Scan for the cell matching the given text and deliver its (X, Y) coordinate at center. 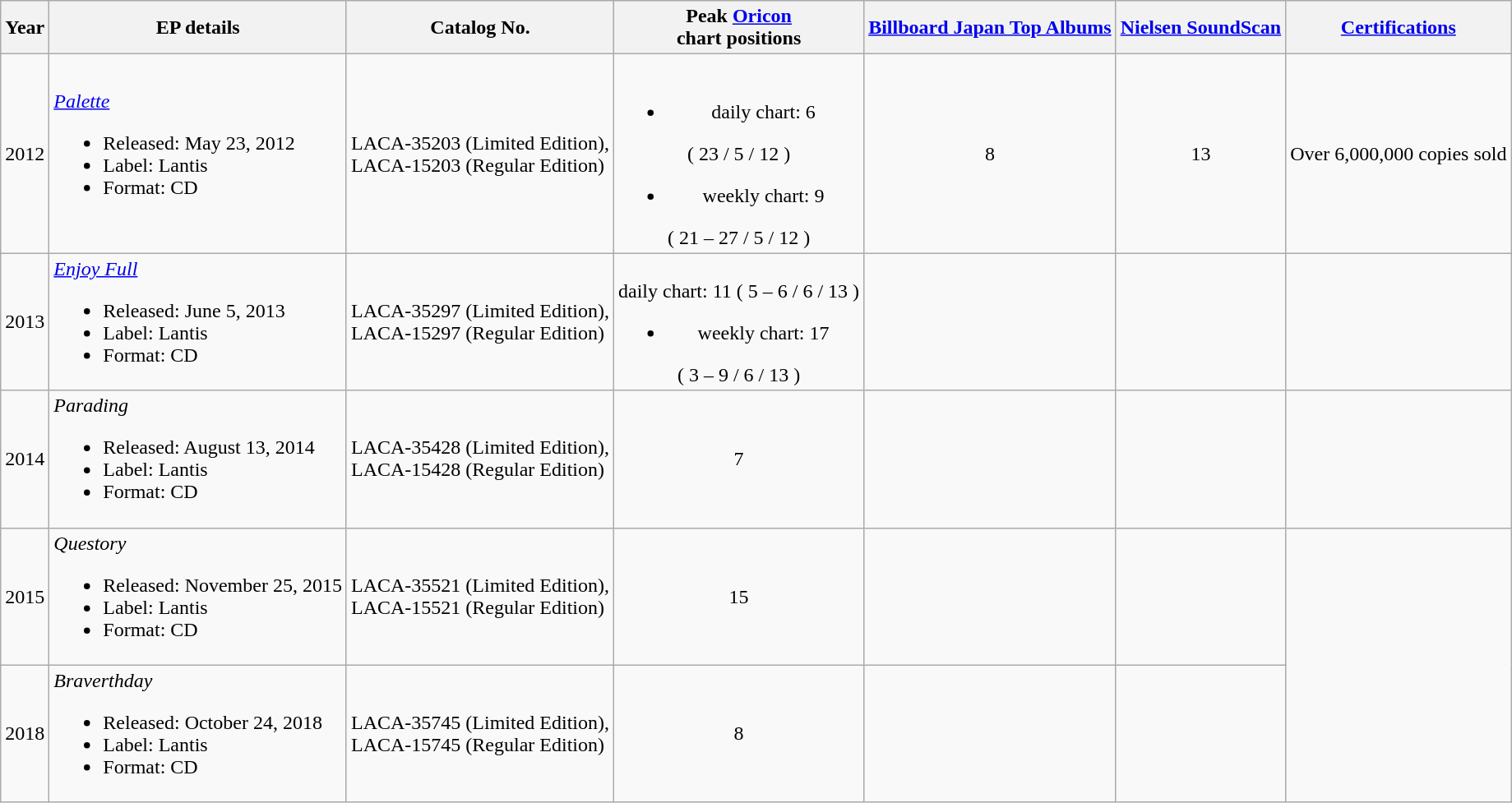
Peak Oricon chart positions (739, 28)
Over 6,000,000 copies sold (1399, 154)
LACA-35745 (Limited Edition),LACA-15745 (Regular Edition) (480, 733)
LACA-35203 (Limited Edition),LACA-15203 (Regular Edition) (480, 154)
15 (739, 597)
2014 (25, 459)
QuestoryReleased: November 25, 2015Label: LantisFormat: CD (198, 597)
Certifications (1399, 28)
LACA-35297 (Limited Edition),LACA-15297 (Regular Edition) (480, 322)
daily chart: 6( 23 / 5 / 12 )weekly chart: 9( 21 – 27 / 5 / 12 ) (739, 154)
Enjoy FullReleased: June 5, 2013Label: LantisFormat: CD (198, 322)
LACA-35521 (Limited Edition),LACA-15521 (Regular Edition) (480, 597)
13 (1200, 154)
2015 (25, 597)
EP details (198, 28)
2013 (25, 322)
Year (25, 28)
Billboard Japan Top Albums (990, 28)
2012 (25, 154)
Nielsen SoundScan (1200, 28)
Catalog No. (480, 28)
7 (739, 459)
daily chart: 11 ( 5 – 6 / 6 / 13 )weekly chart: 17( 3 – 9 / 6 / 13 ) (739, 322)
ParadingReleased: August 13, 2014Label: LantisFormat: CD (198, 459)
PaletteReleased: May 23, 2012Label: LantisFormat: CD (198, 154)
BraverthdayReleased: October 24, 2018Label: LantisFormat: CD (198, 733)
2018 (25, 733)
LACA-35428 (Limited Edition),LACA-15428 (Regular Edition) (480, 459)
